Identify which cell holds the provided text, then report its [x, y] central coordinate. 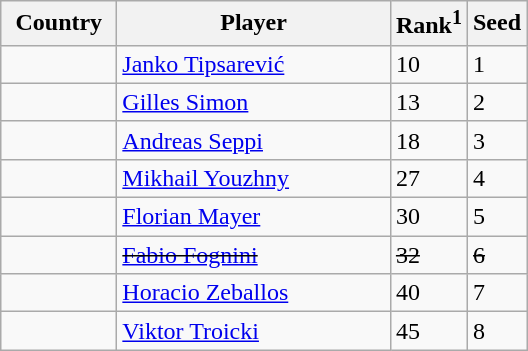
27 [428, 178]
Viktor Troicki [254, 331]
18 [428, 140]
7 [496, 293]
Gilles Simon [254, 102]
45 [428, 331]
Janko Tipsarević [254, 64]
1 [496, 64]
Rank1 [428, 24]
Horacio Zeballos [254, 293]
8 [496, 331]
5 [496, 217]
Country [59, 24]
3 [496, 140]
Player [254, 24]
Florian Mayer [254, 217]
6 [496, 255]
Andreas Seppi [254, 140]
13 [428, 102]
4 [496, 178]
2 [496, 102]
Mikhail Youzhny [254, 178]
40 [428, 293]
Fabio Fognini [254, 255]
32 [428, 255]
10 [428, 64]
30 [428, 217]
Seed [496, 24]
